Search for the cell housing the specified text and yield its [x, y] center coordinate. 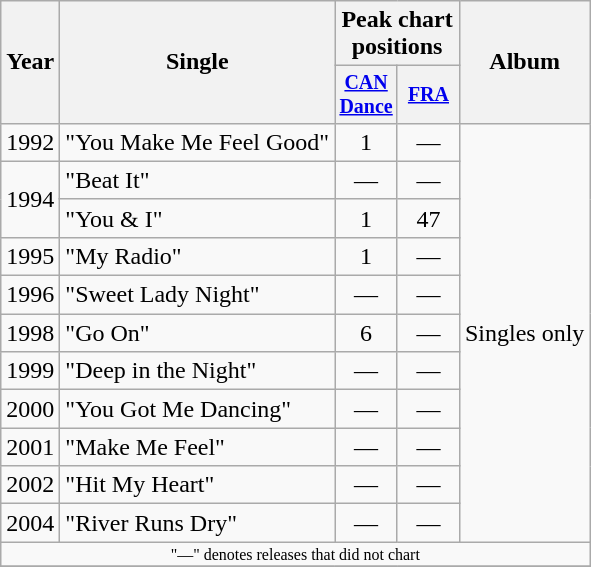
FRA [428, 94]
Single [198, 62]
"—" denotes releases that did not chart [296, 554]
"Beat It" [198, 180]
CANDance [366, 94]
2004 [30, 523]
"River Runs Dry" [198, 523]
1996 [30, 295]
Album [524, 62]
2000 [30, 409]
1994 [30, 199]
2001 [30, 447]
2002 [30, 485]
Singles only [524, 332]
Year [30, 62]
"Make Me Feel" [198, 447]
"Go On" [198, 333]
1998 [30, 333]
"You Got Me Dancing" [198, 409]
"You & I" [198, 218]
6 [366, 333]
"Sweet Lady Night" [198, 295]
"Deep in the Night" [198, 371]
47 [428, 218]
Peak chart positions [398, 34]
"You Make Me Feel Good" [198, 142]
1992 [30, 142]
"Hit My Heart" [198, 485]
"My Radio" [198, 256]
1995 [30, 256]
1999 [30, 371]
